Provide the [X, Y] coordinate of the cell's center where the given text is located.  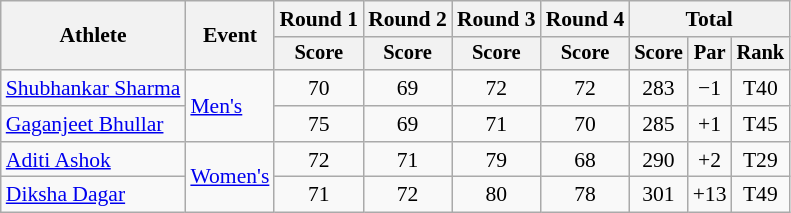
T29 [761, 160]
68 [586, 160]
+2 [710, 160]
290 [658, 160]
Diksha Dagar [94, 195]
301 [658, 195]
Round 3 [496, 19]
Athlete [94, 36]
Event [230, 36]
T40 [761, 88]
Rank [761, 54]
283 [658, 88]
75 [318, 124]
+13 [710, 195]
285 [658, 124]
Gaganjeet Bhullar [94, 124]
Round 1 [318, 19]
79 [496, 160]
Round 2 [408, 19]
Men's [230, 106]
−1 [710, 88]
T45 [761, 124]
78 [586, 195]
Women's [230, 178]
Aditi Ashok [94, 160]
T49 [761, 195]
+1 [710, 124]
80 [496, 195]
Par [710, 54]
Total [709, 19]
Shubhankar Sharma [94, 88]
Round 4 [586, 19]
